Return the (x, y) coordinate for the center point of the cell that contains the specified text.  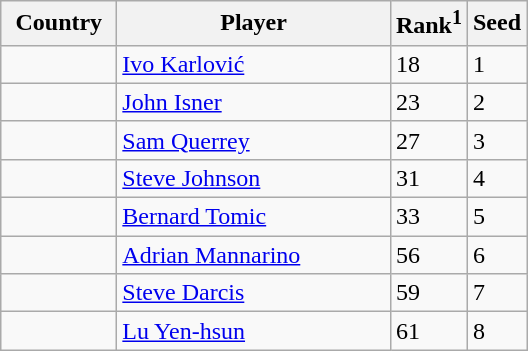
61 (428, 331)
Seed (496, 24)
6 (496, 255)
18 (428, 64)
4 (496, 178)
Adrian Mannarino (254, 255)
Sam Querrey (254, 140)
Player (254, 24)
Country (59, 24)
Rank1 (428, 24)
John Isner (254, 102)
8 (496, 331)
1 (496, 64)
3 (496, 140)
2 (496, 102)
Steve Johnson (254, 178)
31 (428, 178)
5 (496, 217)
59 (428, 293)
33 (428, 217)
56 (428, 255)
Ivo Karlović (254, 64)
Steve Darcis (254, 293)
7 (496, 293)
23 (428, 102)
Bernard Tomic (254, 217)
27 (428, 140)
Lu Yen-hsun (254, 331)
